From the cell containing the given text, extract its center point as (x, y) coordinate. 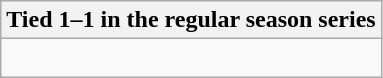
Tied 1–1 in the regular season series (191, 20)
